Detect which cell encompasses the target text, then output its [x, y] center coordinate. 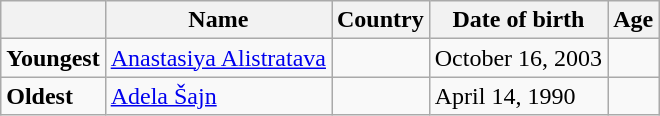
Name [218, 20]
Age [634, 20]
Adela Šajn [218, 96]
October 16, 2003 [518, 58]
Anastasiya Alistratava [218, 58]
Oldest [53, 96]
April 14, 1990 [518, 96]
Date of birth [518, 20]
Youngest [53, 58]
Country [381, 20]
